Extract the (X, Y) coordinate from the center of the cell holding the provided text.  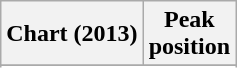
Chart (2013) (72, 34)
Peakposition (189, 34)
